Search for the cell housing the specified text and yield its [x, y] center coordinate. 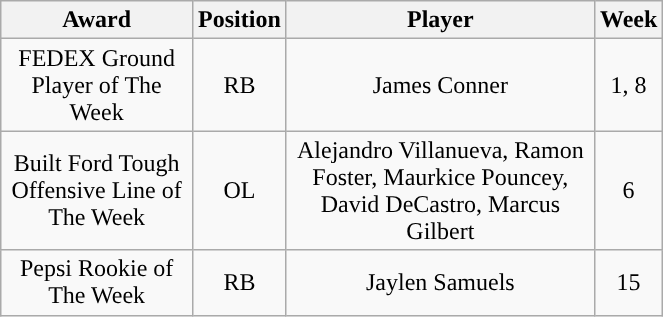
1, 8 [628, 85]
James Conner [440, 85]
15 [628, 282]
Week [628, 20]
Built Ford Tough Offensive Line of The Week [97, 190]
Jaylen Samuels [440, 282]
Pepsi Rookie of The Week [97, 282]
Position [240, 20]
Award [97, 20]
Alejandro Villanueva, Ramon Foster, Maurkice Pouncey, David DeCastro, Marcus Gilbert [440, 190]
Player [440, 20]
FEDEX Ground Player of The Week [97, 85]
6 [628, 190]
OL [240, 190]
